Scan for the cell matching the given text and deliver its (x, y) coordinate at center. 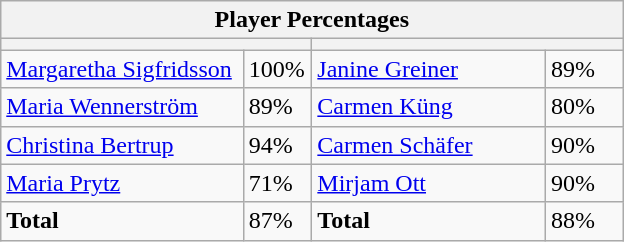
100% (278, 69)
Christina Bertrup (122, 145)
Margaretha Sigfridsson (122, 69)
71% (278, 183)
Maria Prytz (122, 183)
Carmen Schäfer (429, 145)
88% (584, 221)
Carmen Küng (429, 107)
Janine Greiner (429, 69)
94% (278, 145)
Maria Wennerström (122, 107)
80% (584, 107)
Mirjam Ott (429, 183)
Player Percentages (312, 20)
87% (278, 221)
